Scan for the cell matching the given text and deliver its [x, y] coordinate at center. 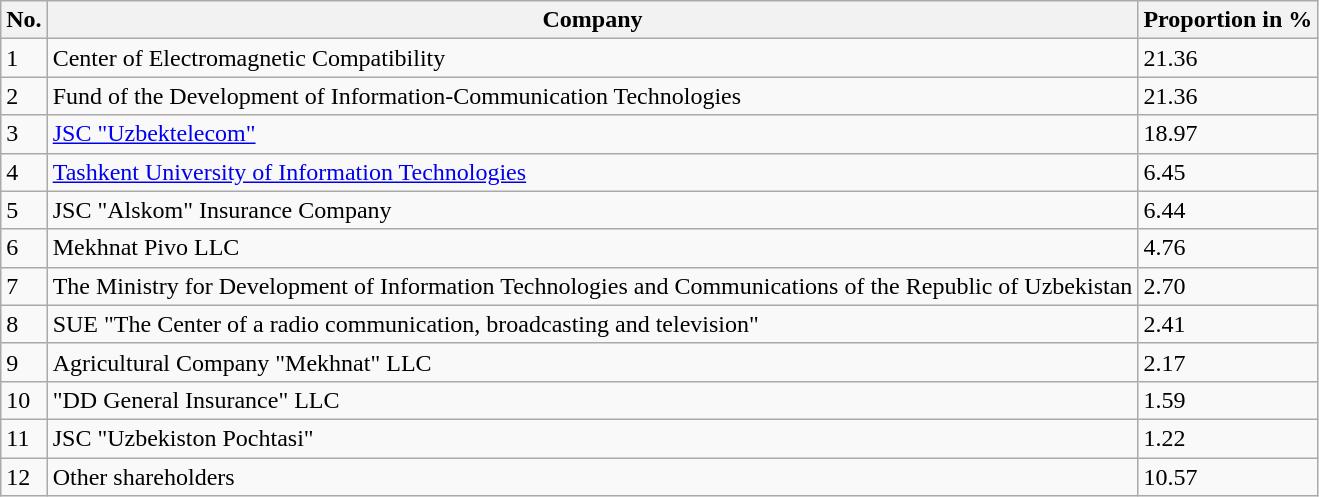
2 [24, 96]
Mekhnat Pivo LLC [592, 248]
1.59 [1228, 400]
12 [24, 477]
Agricultural Company "Mekhnat" LLC [592, 362]
Proportion in % [1228, 20]
SUE "The Center of a radio communication, broadcasting and television" [592, 324]
8 [24, 324]
18.97 [1228, 134]
4 [24, 172]
1 [24, 58]
2.70 [1228, 286]
JSC "Uzbekiston Pochtasi" [592, 438]
2.17 [1228, 362]
Tashkent University of Information Technologies [592, 172]
11 [24, 438]
JSC "Uzbektelecom" [592, 134]
6.45 [1228, 172]
4.76 [1228, 248]
2.41 [1228, 324]
The Ministry for Development of Information Technologies and Communications of the Republic of Uzbekistan [592, 286]
6 [24, 248]
No. [24, 20]
Company [592, 20]
10 [24, 400]
"DD General Insurance" LLC [592, 400]
1.22 [1228, 438]
9 [24, 362]
JSC "Alskom" Insurance Company [592, 210]
3 [24, 134]
Center of Electromagnetic Compatibility [592, 58]
Fund of the Development of Information-Communication Technologies [592, 96]
5 [24, 210]
7 [24, 286]
6.44 [1228, 210]
10.57 [1228, 477]
Other shareholders [592, 477]
